Return (X, Y) of the center of cell containing provided text 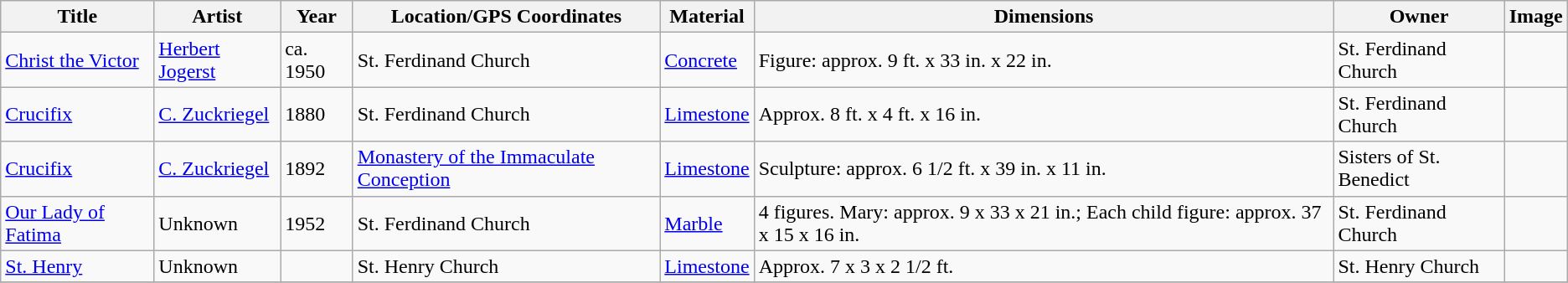
Owner (1419, 17)
1880 (317, 114)
Marble (707, 223)
Location/GPS Coordinates (506, 17)
Concrete (707, 60)
ca. 1950 (317, 60)
Approx. 7 x 3 x 2 1/2 ft. (1044, 266)
Title (77, 17)
Figure: approx. 9 ft. x 33 in. x 22 in. (1044, 60)
1892 (317, 169)
4 figures. Mary: approx. 9 x 33 x 21 in.; Each child figure: approx. 37 x 15 x 16 in. (1044, 223)
Our Lady of Fatima (77, 223)
Herbert Jogerst (218, 60)
St. Henry (77, 266)
Monastery of the Immaculate Conception (506, 169)
Approx. 8 ft. x 4 ft. x 16 in. (1044, 114)
Artist (218, 17)
Christ the Victor (77, 60)
Sisters of St. Benedict (1419, 169)
Sculpture: approx. 6 1/2 ft. x 39 in. x 11 in. (1044, 169)
Dimensions (1044, 17)
Material (707, 17)
Image (1536, 17)
1952 (317, 223)
Year (317, 17)
